Extract the [x, y] coordinate from the center of the cell holding the provided text.  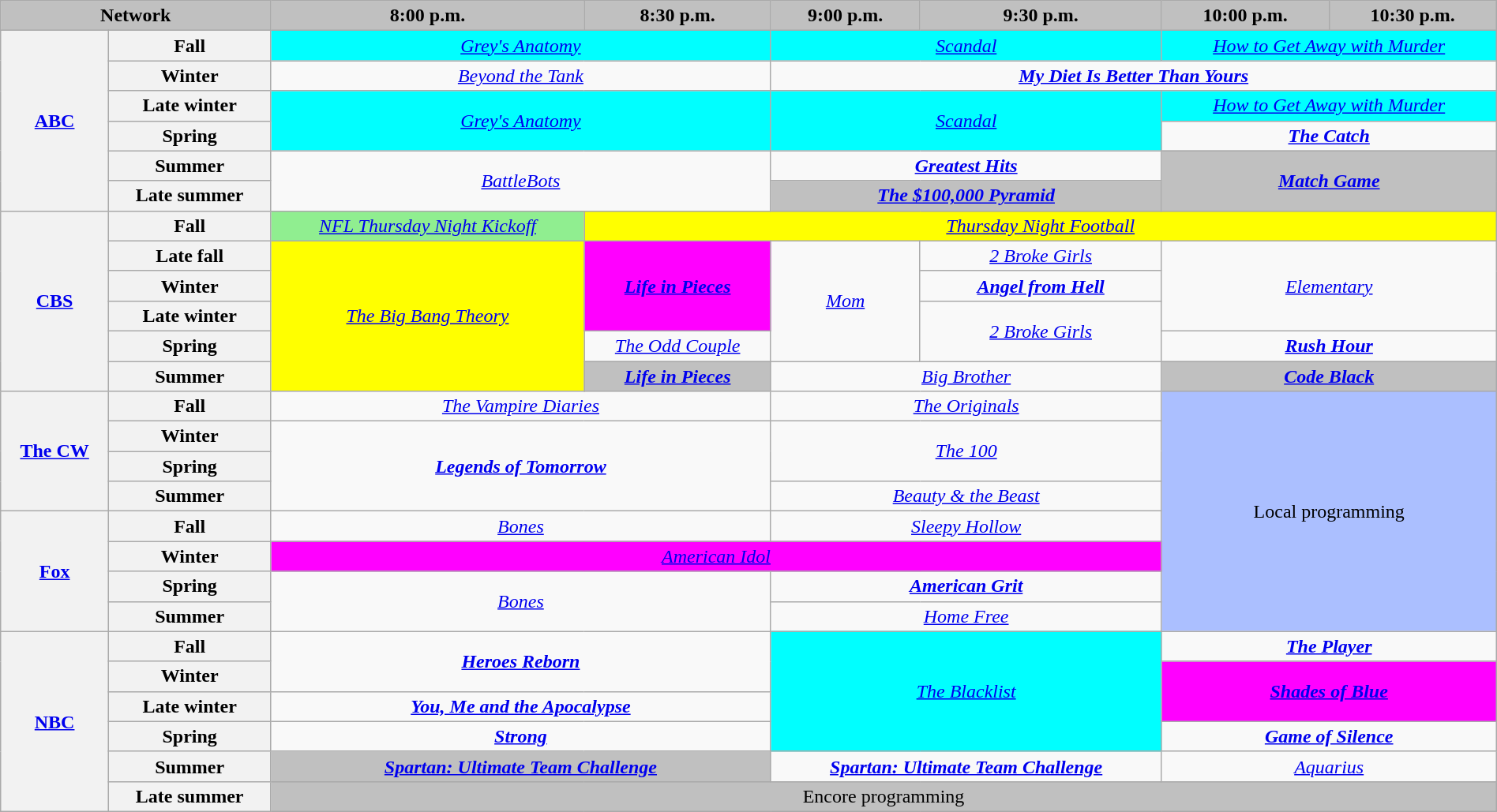
Late fall [189, 256]
8:00 p.m. [428, 16]
Strong [521, 736]
The $100,000 Pyramid [966, 196]
Big Brother [966, 376]
You, Me and the Apocalypse [521, 706]
My Diet Is Better Than Yours [1134, 76]
10:00 p.m. [1245, 16]
The Big Bang Theory [428, 316]
Sleepy Hollow [966, 526]
American Grit [966, 586]
Elementary [1329, 286]
NFL Thursday Night Kickoff [428, 226]
Heroes Reborn [521, 661]
Mom [845, 301]
Greatest Hits [966, 166]
NBC [55, 721]
9:00 p.m. [845, 16]
American Idol [716, 556]
The Originals [966, 406]
The Odd Couple [677, 346]
Rush Hour [1329, 346]
Angel from Hell [1041, 286]
The Catch [1329, 136]
The 100 [966, 451]
CBS [55, 301]
Thursday Night Football [1041, 226]
Legends of Tomorrow [521, 466]
Match Game [1329, 181]
The CW [55, 451]
Fox [55, 571]
The Vampire Diaries [521, 406]
9:30 p.m. [1041, 16]
10:30 p.m. [1413, 16]
Code Black [1329, 376]
Beyond the Tank [521, 76]
Game of Silence [1329, 736]
8:30 p.m. [677, 16]
Local programming [1329, 511]
Shades of Blue [1329, 691]
Network [136, 16]
The Blacklist [966, 691]
Beauty & the Beast [966, 496]
Home Free [966, 616]
Aquarius [1329, 766]
ABC [55, 121]
Encore programming [884, 796]
BattleBots [521, 181]
The Player [1329, 646]
